Determine the (x, y) coordinate at the center of the cell enclosing the given text.  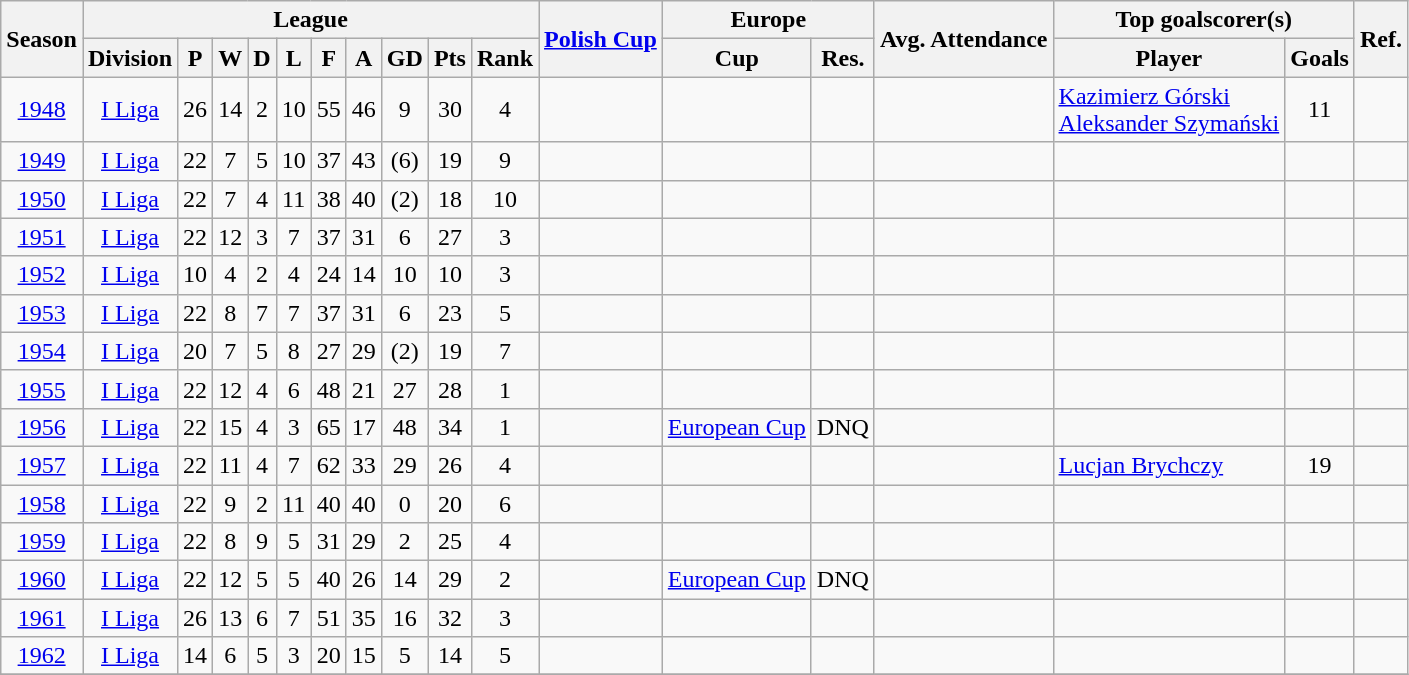
1949 (42, 161)
1950 (42, 199)
(6) (404, 161)
Avg. Attendance (964, 39)
Season (42, 39)
1960 (42, 580)
Europe (768, 20)
Goals (1320, 58)
1955 (42, 389)
25 (450, 542)
1954 (42, 351)
Division (130, 58)
Lucjan Brychczy (1169, 465)
43 (364, 161)
23 (450, 313)
1953 (42, 313)
55 (328, 110)
28 (450, 389)
Top goalscorer(s) (1204, 20)
D (262, 58)
L (294, 58)
46 (364, 110)
35 (364, 618)
18 (450, 199)
Res. (842, 58)
Polish Cup (601, 39)
Cup (736, 58)
Kazimierz GórskiAleksander Szymański (1169, 110)
1956 (42, 427)
32 (450, 618)
65 (328, 427)
21 (364, 389)
P (196, 58)
1952 (42, 275)
A (364, 58)
Player (1169, 58)
F (328, 58)
1958 (42, 503)
16 (404, 618)
38 (328, 199)
1961 (42, 618)
1962 (42, 656)
League (310, 20)
24 (328, 275)
Rank (504, 58)
17 (364, 427)
51 (328, 618)
0 (404, 503)
1959 (42, 542)
13 (230, 618)
Ref. (1380, 39)
W (230, 58)
1948 (42, 110)
62 (328, 465)
GD (404, 58)
30 (450, 110)
34 (450, 427)
1957 (42, 465)
33 (364, 465)
Pts (450, 58)
1951 (42, 237)
